Output the [x, y] coordinate of the center of the cell containing the given text.  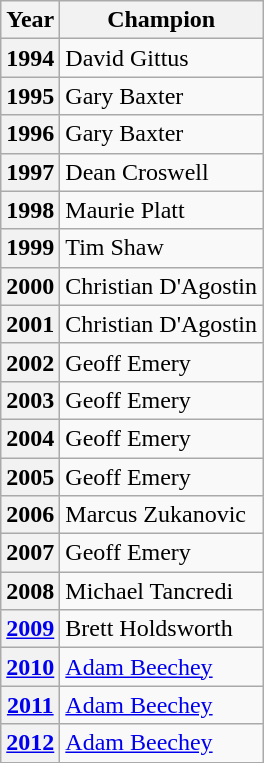
2007 [30, 553]
2001 [30, 324]
Michael Tancredi [162, 591]
2009 [30, 629]
2006 [30, 515]
1996 [30, 134]
2012 [30, 743]
2003 [30, 400]
Brett Holdsworth [162, 629]
Maurie Platt [162, 210]
1998 [30, 210]
1995 [30, 96]
Champion [162, 20]
Year [30, 20]
2000 [30, 286]
2011 [30, 705]
2005 [30, 477]
2008 [30, 591]
1997 [30, 172]
2002 [30, 362]
David Gittus [162, 58]
2004 [30, 438]
Tim Shaw [162, 248]
Marcus Zukanovic [162, 515]
1999 [30, 248]
1994 [30, 58]
2010 [30, 667]
Dean Croswell [162, 172]
